Locate the cell with the specified text and output its (X, Y) center coordinate. 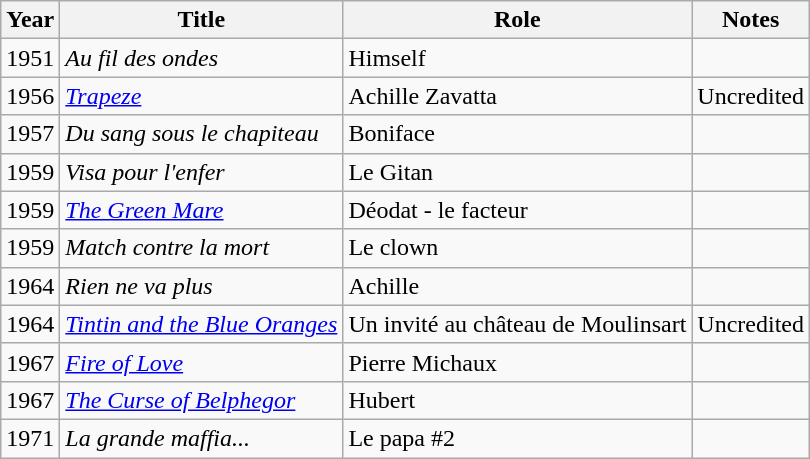
Pierre Michaux (518, 362)
Visa pour l'enfer (202, 172)
1957 (30, 134)
1971 (30, 438)
Boniface (518, 134)
Notes (751, 20)
Tintin and the Blue Oranges (202, 324)
Match contre la mort (202, 248)
Year (30, 20)
Achille (518, 286)
Title (202, 20)
Himself (518, 58)
Rien ne va plus (202, 286)
La grande maffia... (202, 438)
Role (518, 20)
1956 (30, 96)
1951 (30, 58)
Du sang sous le chapiteau (202, 134)
Achille Zavatta (518, 96)
Trapeze (202, 96)
Le clown (518, 248)
Fire of Love (202, 362)
Hubert (518, 400)
Le papa #2 (518, 438)
The Curse of Belphegor (202, 400)
The Green Mare (202, 210)
Au fil des ondes (202, 58)
Le Gitan (518, 172)
Déodat - le facteur (518, 210)
Un invité au château de Moulinsart (518, 324)
